Capture the cell that displays the provided text and extract its (x, y) central coordinate. 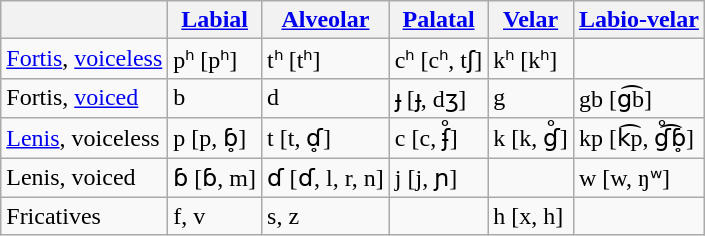
h [x, h] (531, 216)
j [j, ɲ] (438, 178)
w [w, ŋʷ] (638, 178)
pʰ [pʰ] (215, 59)
kp [k͡p, ɠ̊͡ɓ̥] (638, 138)
k [k, ɠ̊] (531, 138)
Velar (531, 20)
ɟ [ɟ, dʒ] (438, 98)
c [c, ʄ̊] (438, 138)
Lenis, voiceless (84, 138)
tʰ [tʰ] (326, 59)
Fricatives (84, 216)
ɗ [ɗ, l, r, n] (326, 178)
Labio-velar (638, 20)
p [p, ɓ̥] (215, 138)
b (215, 98)
s, z (326, 216)
f, v (215, 216)
t [t, ɗ̥] (326, 138)
Fortis, voiced (84, 98)
Alveolar (326, 20)
kʰ [kʰ] (531, 59)
Fortis, voiceless (84, 59)
Lenis, voiced (84, 178)
ɓ [ɓ, m] (215, 178)
Labial (215, 20)
g (531, 98)
d (326, 98)
Palatal (438, 20)
gb [g͡b] (638, 98)
cʰ [cʰ, tʃ] (438, 59)
